Find where the given text appears and provide that cell's center as [x, y] coordinate. 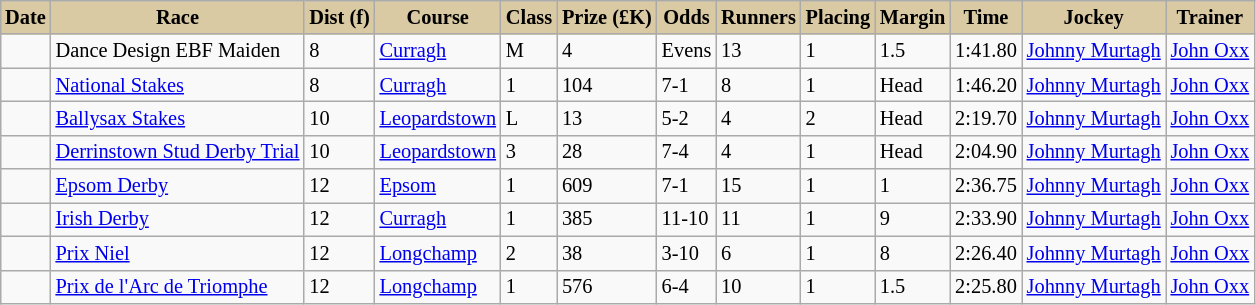
38 [607, 253]
M [529, 51]
5-2 [687, 118]
Evens [687, 51]
6 [758, 253]
1:41.80 [986, 51]
2:19.70 [986, 118]
2:04.90 [986, 152]
104 [607, 85]
Time [986, 17]
Epsom Derby [178, 186]
Jockey [1094, 17]
Placing [838, 17]
Dist (f) [339, 17]
3 [529, 152]
15 [758, 186]
Epsom [438, 186]
Dance Design EBF Maiden [178, 51]
Runners [758, 17]
7-4 [687, 152]
Prize (£K) [607, 17]
Trainer [1210, 17]
National Stakes [178, 85]
Class [529, 17]
9 [912, 219]
Course [438, 17]
Prix Niel [178, 253]
Derrinstown Stud Derby Trial [178, 152]
Margin [912, 17]
2:26.40 [986, 253]
Ballysax Stakes [178, 118]
2:33.90 [986, 219]
Odds [687, 17]
Irish Derby [178, 219]
2:36.75 [986, 186]
1:46.20 [986, 85]
11 [758, 219]
3-10 [687, 253]
L [529, 118]
Prix de l'Arc de Triomphe [178, 287]
6-4 [687, 287]
576 [607, 287]
28 [607, 152]
385 [607, 219]
Race [178, 17]
2:25.80 [986, 287]
Date [25, 17]
11-10 [687, 219]
609 [607, 186]
